From the cell containing the given text, extract its center point as (x, y) coordinate. 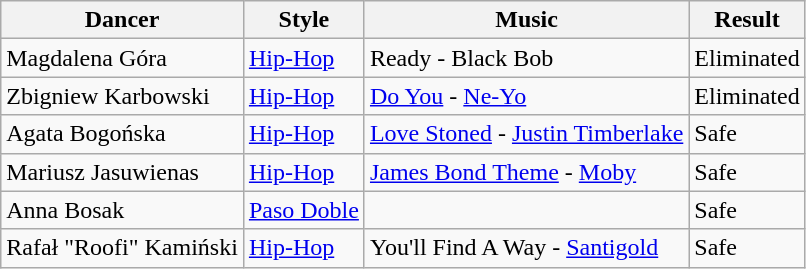
Mariusz Jasuwienas (122, 172)
Love Stoned - Justin Timberlake (526, 134)
Ready - Black Bob (526, 58)
Agata Bogońska (122, 134)
James Bond Theme - Moby (526, 172)
Music (526, 20)
Rafał "Roofi" Kamiński (122, 248)
Dancer (122, 20)
Style (304, 20)
Do You - Ne-Yo (526, 96)
Magdalena Góra (122, 58)
Zbigniew Karbowski (122, 96)
Paso Doble (304, 210)
Result (747, 20)
You'll Find A Way - Santigold (526, 248)
Anna Bosak (122, 210)
